Scan for the cell matching the given text and deliver its [x, y] coordinate at center. 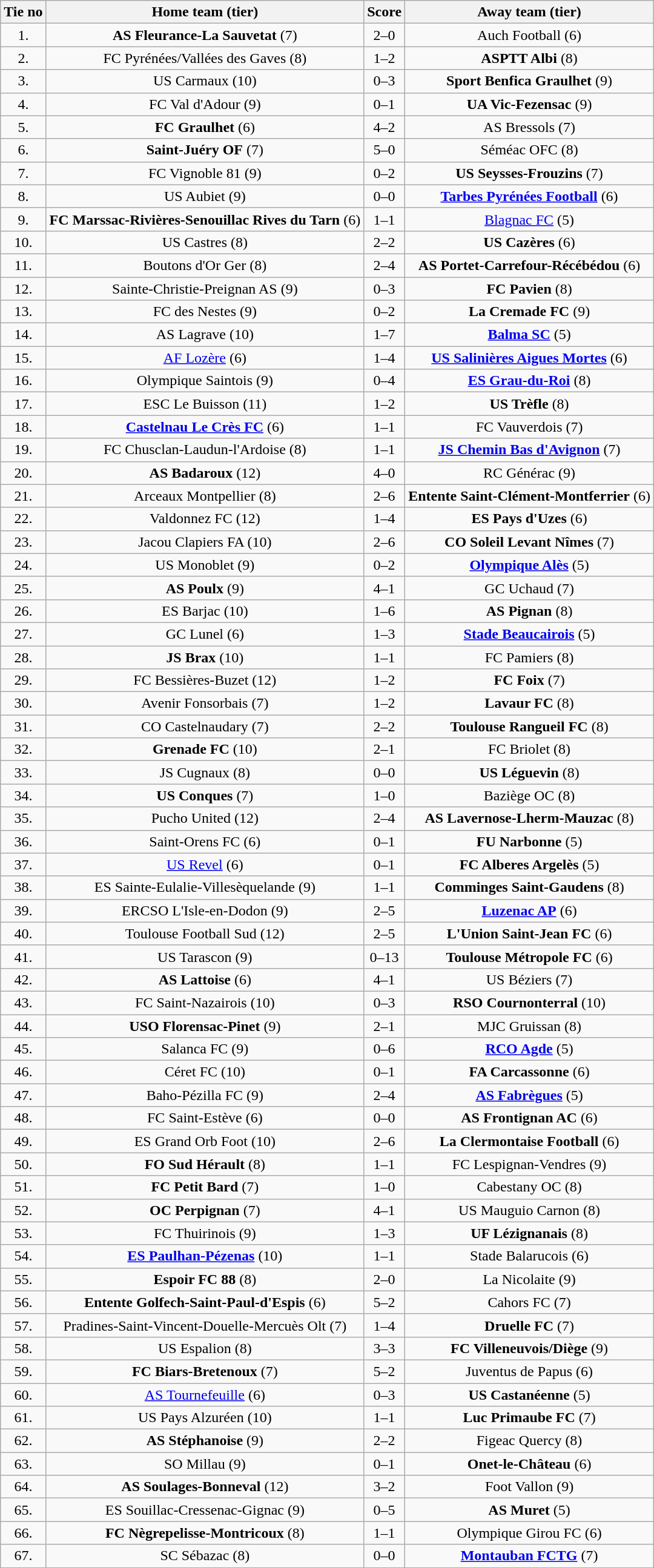
CO Castelnaudary (7) [205, 726]
37. [23, 865]
JS Brax (10) [205, 657]
ES Grau-du-Roi (8) [529, 381]
Stade Beaucairois (5) [529, 634]
5–0 [385, 150]
62. [23, 1441]
50. [23, 1164]
FC Graulhet (6) [205, 127]
US Seysses-Frouzins (7) [529, 173]
US Salinières Aigues Mortes (6) [529, 358]
GC Lunel (6) [205, 634]
Luzenac AP (6) [529, 911]
US Aubiet (9) [205, 196]
29. [23, 680]
La Cremade FC (9) [529, 312]
UA Vic-Fezensac (9) [529, 104]
ES Souillac-Cressenac-Gignac (9) [205, 1510]
59. [23, 1371]
Baziège OC (8) [529, 796]
AS Bressols (7) [529, 127]
49. [23, 1141]
JS Chemin Bas d'Avignon (7) [529, 450]
AS Lattoise (6) [205, 980]
Entente Saint-Clément-Montferrier (6) [529, 496]
Home team (tier) [205, 12]
Valdonnez FC (12) [205, 519]
FC Bessières-Buzet (12) [205, 680]
AS Frontignan AC (6) [529, 1118]
10. [23, 242]
Foot Vallon (9) [529, 1487]
12. [23, 289]
FC Pamiers (8) [529, 657]
32. [23, 749]
Boutons d'Or Ger (8) [205, 265]
RC Générac (9) [529, 473]
Olympique Alès (5) [529, 565]
La Clermontaise Football (6) [529, 1141]
AS Tournefeuille (6) [205, 1394]
GC Uchaud (7) [529, 588]
1. [23, 35]
US Trèfle (8) [529, 404]
Salanca FC (9) [205, 1049]
FC Villeneuvois/Diège (9) [529, 1348]
Céret FC (10) [205, 1072]
AS Poulx (9) [205, 588]
54. [23, 1256]
19. [23, 450]
ERCSO L'Isle-en-Dodon (9) [205, 911]
25. [23, 588]
52. [23, 1210]
60. [23, 1394]
FC Nègrepelisse-Montricoux (8) [205, 1533]
4–0 [385, 473]
US Béziers (7) [529, 980]
FC Pavien (8) [529, 289]
3–3 [385, 1348]
34. [23, 796]
44. [23, 1026]
ASPTT Albi (8) [529, 58]
14. [23, 335]
3. [23, 81]
Stade Balarucois (6) [529, 1256]
ES Pays d'Uzes (6) [529, 519]
RSO Cournonterral (10) [529, 1003]
ES Barjac (10) [205, 611]
La Nicolaite (9) [529, 1279]
21. [23, 496]
1–6 [385, 611]
FC Biars-Bretenoux (7) [205, 1371]
5. [23, 127]
Pucho United (12) [205, 819]
Score [385, 12]
39. [23, 911]
9. [23, 219]
FC Chusclan-Laudun-l'Ardoise (8) [205, 450]
Entente Golfech-Saint-Paul-d'Espis (6) [205, 1302]
RCO Agde (5) [529, 1049]
Druelle FC (7) [529, 1325]
US Conques (7) [205, 796]
8. [23, 196]
53. [23, 1233]
US Tarascon (9) [205, 957]
18. [23, 427]
2. [23, 58]
AS Badaroux (12) [205, 473]
4–2 [385, 127]
FC des Nestes (9) [205, 312]
65. [23, 1510]
US Cazères (6) [529, 242]
Grenade FC (10) [205, 749]
FC Vauverdois (7) [529, 427]
61. [23, 1418]
US Léguevin (8) [529, 772]
FC Val d'Adour (9) [205, 104]
FC Briolet (8) [529, 749]
US Pays Alzuréen (10) [205, 1418]
Toulouse Métropole FC (6) [529, 957]
FC Saint-Estève (6) [205, 1118]
Arceaux Montpellier (8) [205, 496]
Saint-Orens FC (6) [205, 842]
56. [23, 1302]
Avenir Fonsorbais (7) [205, 703]
46. [23, 1072]
22. [23, 519]
FC Vignoble 81 (9) [205, 173]
FC Alberes Argelès (5) [529, 865]
23. [23, 542]
US Espalion (8) [205, 1348]
Onet-le-Château (6) [529, 1464]
3–2 [385, 1487]
0–5 [385, 1510]
FC Petit Bard (7) [205, 1187]
FC Foix (7) [529, 680]
FO Sud Hérault (8) [205, 1164]
26. [23, 611]
Figeac Quercy (8) [529, 1441]
0–4 [385, 381]
US Revel (6) [205, 865]
66. [23, 1533]
41. [23, 957]
OC Perpignan (7) [205, 1210]
Luc Primaube FC (7) [529, 1418]
57. [23, 1325]
AS Soulages-Bonneval (12) [205, 1487]
ES Paulhan-Pézenas (10) [205, 1256]
11. [23, 265]
4. [23, 104]
17. [23, 404]
Tie no [23, 12]
47. [23, 1095]
Toulouse Rangueil FC (8) [529, 726]
AS Fabrègues (5) [529, 1095]
6. [23, 150]
FU Narbonne (5) [529, 842]
AS Pignan (8) [529, 611]
SO Millau (9) [205, 1464]
45. [23, 1049]
38. [23, 888]
Olympique Girou FC (6) [529, 1533]
SC Sébazac (8) [205, 1556]
Toulouse Football Sud (12) [205, 934]
ES Grand Orb Foot (10) [205, 1141]
AS Fleurance-La Sauvetat (7) [205, 35]
FA Carcassonne (6) [529, 1072]
Lavaur FC (8) [529, 703]
Juventus de Papus (6) [529, 1371]
FC Thuirinois (9) [205, 1233]
Castelnau Le Crès FC (6) [205, 427]
Blagnac FC (5) [529, 219]
US Carmaux (10) [205, 81]
51. [23, 1187]
ES Sainte-Eulalie-Villesèquelande (9) [205, 888]
67. [23, 1556]
55. [23, 1279]
US Mauguio Carnon (8) [529, 1210]
13. [23, 312]
31. [23, 726]
40. [23, 934]
AF Lozère (6) [205, 358]
16. [23, 381]
27. [23, 634]
7. [23, 173]
Tarbes Pyrénées Football (6) [529, 196]
1–7 [385, 335]
US Castanéenne (5) [529, 1394]
AS Muret (5) [529, 1510]
Sport Benfica Graulhet (9) [529, 81]
CO Soleil Levant Nîmes (7) [529, 542]
Montauban FCTG (7) [529, 1556]
MJC Gruissan (8) [529, 1026]
US Monoblet (9) [205, 565]
63. [23, 1464]
AS Portet-Carrefour-Récébédou (6) [529, 265]
FC Saint-Nazairois (10) [205, 1003]
Séméac OFC (8) [529, 150]
0–6 [385, 1049]
Olympique Saintois (9) [205, 381]
AS Lagrave (10) [205, 335]
Jacou Clapiers FA (10) [205, 542]
28. [23, 657]
US Castres (8) [205, 242]
Saint-Juéry OF (7) [205, 150]
Espoir FC 88 (8) [205, 1279]
33. [23, 772]
AS Lavernose-Lherm-Mauzac (8) [529, 819]
36. [23, 842]
Away team (tier) [529, 12]
20. [23, 473]
AS Stéphanoise (9) [205, 1441]
Auch Football (6) [529, 35]
Sainte-Christie-Preignan AS (9) [205, 289]
FC Pyrénées/Vallées des Gaves (8) [205, 58]
Comminges Saint-Gaudens (8) [529, 888]
Pradines-Saint-Vincent-Douelle-Mercuès Olt (7) [205, 1325]
48. [23, 1118]
58. [23, 1348]
UF Lézignanais (8) [529, 1233]
USO Florensac-Pinet (9) [205, 1026]
Cahors FC (7) [529, 1302]
24. [23, 565]
43. [23, 1003]
FC Lespignan-Vendres (9) [529, 1164]
L'Union Saint-Jean FC (6) [529, 934]
Cabestany OC (8) [529, 1187]
FC Marssac-Rivières-Senouillac Rives du Tarn (6) [205, 219]
0–13 [385, 957]
Balma SC (5) [529, 335]
64. [23, 1487]
ESC Le Buisson (11) [205, 404]
Baho-Pézilla FC (9) [205, 1095]
15. [23, 358]
JS Cugnaux (8) [205, 772]
42. [23, 980]
30. [23, 703]
35. [23, 819]
